Detect which cell encompasses the target text, then output its [X, Y] center coordinate. 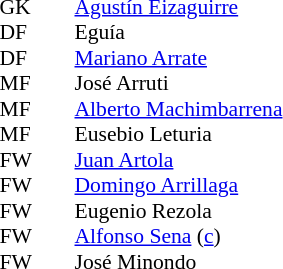
Eguía [179, 33]
Domingo Arrillaga [179, 185]
Alberto Machimbarrena [179, 109]
Juan Artola [179, 160]
Alfonso Sena (c) [179, 237]
Eugenio Rezola [179, 211]
Mariano Arrate [179, 58]
José Arruti [179, 83]
Eusebio Leturia [179, 135]
